Locate the cell with the specified text and output its (x, y) center coordinate. 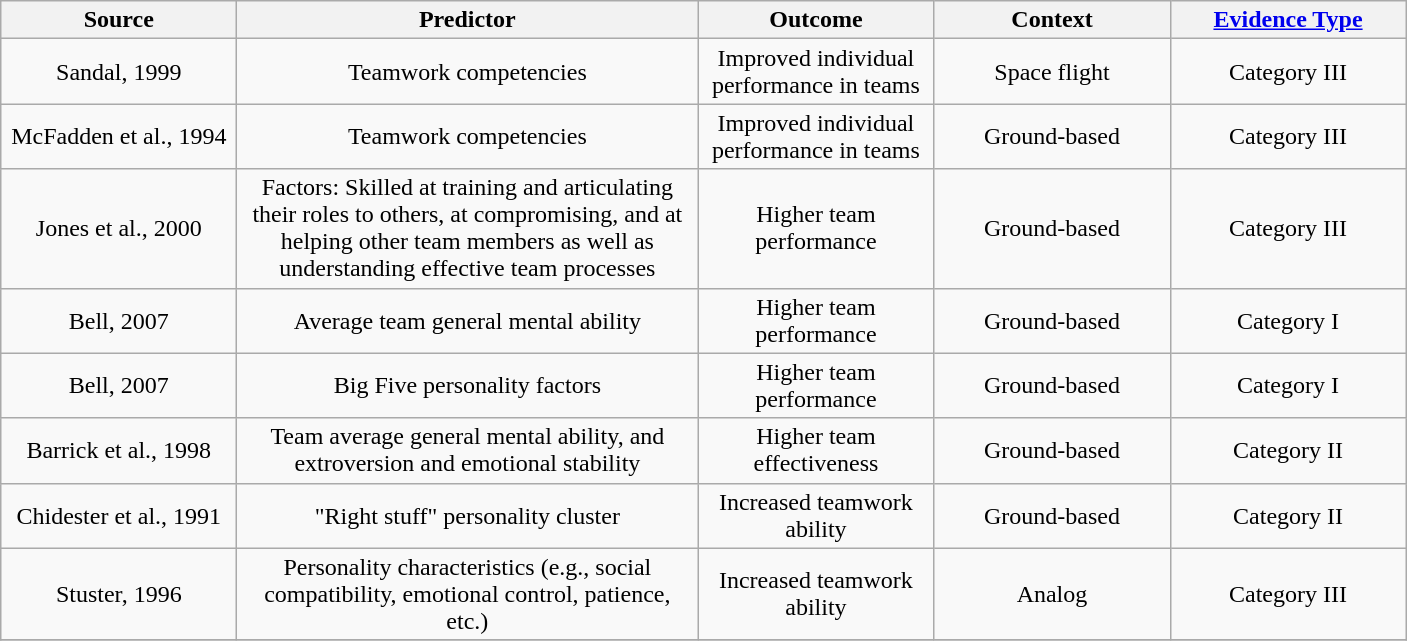
Personality characteristics (e.g., social compatibility, emotional control, patience, etc.) (468, 594)
Average team general mental ability (468, 320)
Sandal, 1999 (119, 72)
Big Five personality factors (468, 386)
McFadden et al., 1994 (119, 136)
Evidence Type (1288, 20)
Team average general mental ability, and extroversion and emotional stability (468, 450)
Context (1052, 20)
Chidester et al., 1991 (119, 516)
Predictor (468, 20)
Analog (1052, 594)
Barrick et al., 1998 (119, 450)
Outcome (816, 20)
Space flight (1052, 72)
Jones et al., 2000 (119, 228)
Higher team effectiveness (816, 450)
Source (119, 20)
Stuster, 1996 (119, 594)
"Right stuff" personality cluster (468, 516)
